Output the [X, Y] coordinate of the center of the cell containing the given text.  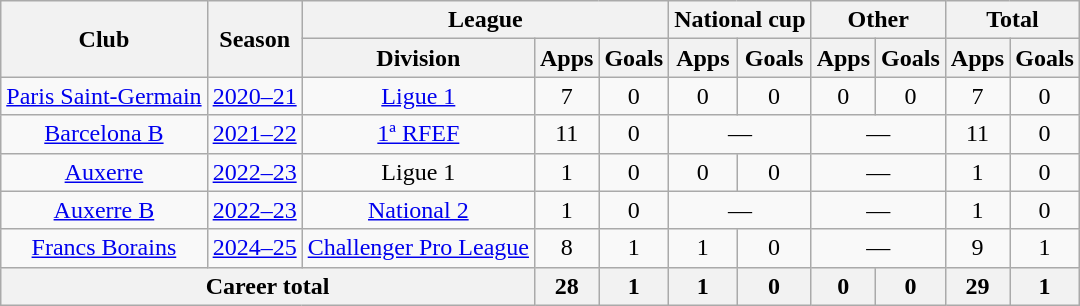
28 [566, 286]
Challenger Pro League [418, 248]
Auxerre B [104, 210]
2021–22 [254, 134]
9 [977, 248]
Career total [268, 286]
National 2 [418, 210]
Auxerre [104, 172]
2020–21 [254, 96]
29 [977, 286]
Francs Borains [104, 248]
Division [418, 58]
Season [254, 39]
Barcelona B [104, 134]
Total [1012, 20]
League [485, 20]
Other [878, 20]
8 [566, 248]
National cup [740, 20]
2024–25 [254, 248]
1ª RFEF [418, 134]
Paris Saint-Germain [104, 96]
Club [104, 39]
